Return [X, Y] of the center of cell containing provided text 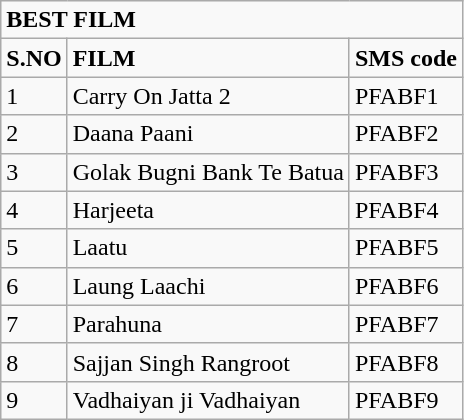
PFABF8 [406, 362]
PFABF9 [406, 400]
2 [34, 134]
SMS code [406, 58]
Laatu [208, 248]
1 [34, 96]
Carry On Jatta 2 [208, 96]
8 [34, 362]
4 [34, 210]
Parahuna [208, 324]
6 [34, 286]
PFABF1 [406, 96]
BEST FILM [232, 20]
PFABF7 [406, 324]
7 [34, 324]
Golak Bugni Bank Te Batua [208, 172]
FILM [208, 58]
Daana Paani [208, 134]
S.NO [34, 58]
9 [34, 400]
Harjeeta [208, 210]
Sajjan Singh Rangroot [208, 362]
PFABF6 [406, 286]
PFABF5 [406, 248]
Laung Laachi [208, 286]
5 [34, 248]
Vadhaiyan ji Vadhaiyan [208, 400]
PFABF2 [406, 134]
PFABF3 [406, 172]
3 [34, 172]
PFABF4 [406, 210]
